Output the (X, Y) coordinate of the center of the cell containing the given text.  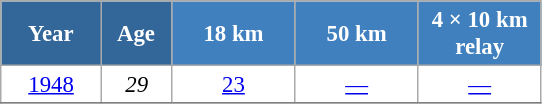
23 (234, 85)
18 km (234, 34)
Age (136, 34)
4 × 10 km relay (480, 34)
50 km (356, 34)
1948 (52, 85)
Year (52, 34)
29 (136, 85)
